Output the [x, y] coordinate of the center of the cell containing the given text.  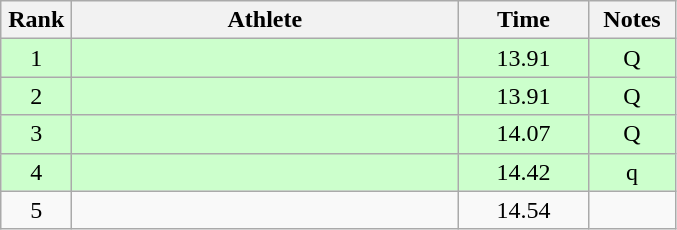
14.54 [524, 210]
1 [36, 58]
4 [36, 172]
3 [36, 134]
2 [36, 96]
Notes [632, 20]
Time [524, 20]
q [632, 172]
14.42 [524, 172]
5 [36, 210]
Rank [36, 20]
14.07 [524, 134]
Athlete [265, 20]
